Provide the (x, y) coordinate of the cell's center where the given text is located.  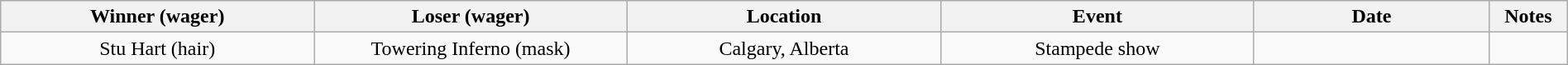
Loser (wager) (471, 17)
Notes (1528, 17)
Date (1371, 17)
Winner (wager) (157, 17)
Stampede show (1097, 48)
Calgary, Alberta (784, 48)
Event (1097, 17)
Location (784, 17)
Towering Inferno (mask) (471, 48)
Stu Hart (hair) (157, 48)
